Find where the given text appears and provide that cell's center as [x, y] coordinate. 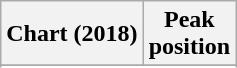
Chart (2018) [72, 34]
Peakposition [189, 34]
